Pinpoint the cell where the given text exists, returning its [x, y] midpoint coordinate. 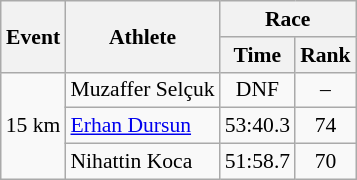
– [326, 90]
Erhan Dursun [142, 126]
DNF [258, 90]
74 [326, 126]
Time [258, 55]
51:58.7 [258, 162]
70 [326, 162]
Event [34, 36]
15 km [34, 126]
Rank [326, 55]
Muzaffer Selçuk [142, 90]
53:40.3 [258, 126]
Athlete [142, 36]
Race [288, 19]
Nihattin Koca [142, 162]
